Find where the given text appears and provide that cell's center as [X, Y] coordinate. 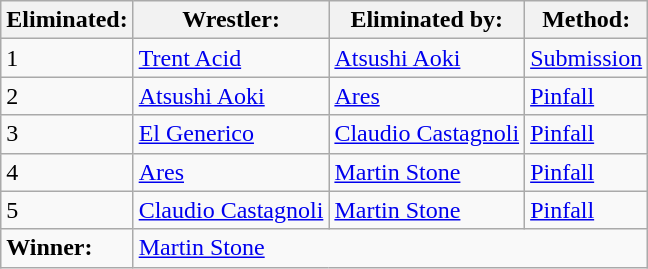
5 [67, 210]
Trent Acid [231, 58]
Method: [586, 20]
2 [67, 96]
4 [67, 172]
El Generico [231, 134]
Submission [586, 58]
Eliminated: [67, 20]
1 [67, 58]
3 [67, 134]
Wrestler: [231, 20]
Winner: [67, 248]
Eliminated by: [427, 20]
